For the text-containing cell, return its midpoint in [X, Y] coordinate format. 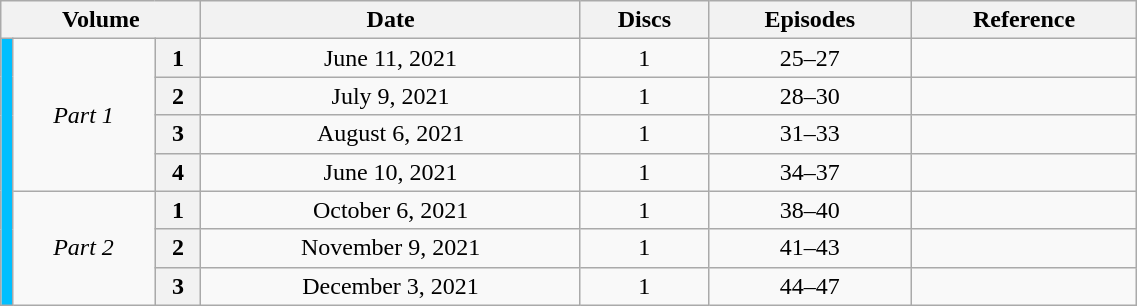
28–30 [810, 96]
25–27 [810, 58]
Discs [644, 20]
31–33 [810, 134]
November 9, 2021 [390, 248]
38–40 [810, 210]
December 3, 2021 [390, 286]
34–37 [810, 172]
June 11, 2021 [390, 58]
July 9, 2021 [390, 96]
41–43 [810, 248]
Part 1 [84, 115]
October 6, 2021 [390, 210]
Volume [101, 20]
June 10, 2021 [390, 172]
Date [390, 20]
Part 2 [84, 248]
44–47 [810, 286]
4 [178, 172]
Reference [1024, 20]
Episodes [810, 20]
August 6, 2021 [390, 134]
